Provide the [X, Y] coordinate of the cell's center where the given text is located.  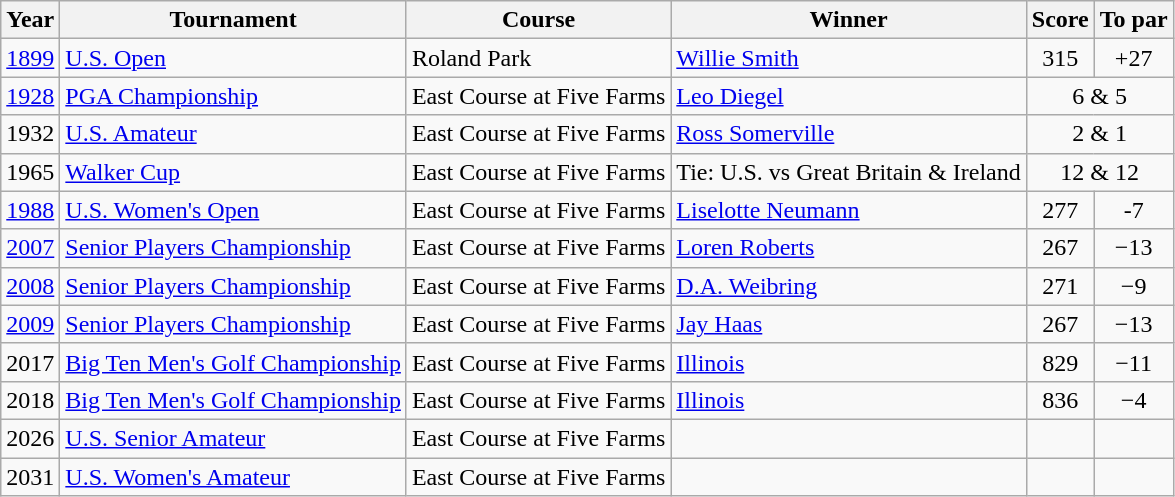
1965 [30, 172]
2031 [30, 477]
+27 [1134, 58]
2008 [30, 286]
277 [1060, 210]
−4 [1134, 400]
829 [1060, 362]
Winner [848, 20]
1988 [30, 210]
Roland Park [538, 58]
−11 [1134, 362]
1928 [30, 96]
U.S. Women's Open [234, 210]
Liselotte Neumann [848, 210]
Course [538, 20]
Jay Haas [848, 324]
To par [1134, 20]
836 [1060, 400]
−9 [1134, 286]
1899 [30, 58]
PGA Championship [234, 96]
U.S. Open [234, 58]
Leo Diegel [848, 96]
Year [30, 20]
2 & 1 [1100, 134]
U.S. Women's Amateur [234, 477]
Walker Cup [234, 172]
6 & 5 [1100, 96]
2009 [30, 324]
2007 [30, 248]
U.S. Senior Amateur [234, 438]
271 [1060, 286]
-7 [1134, 210]
2026 [30, 438]
Ross Somerville [848, 134]
Tournament [234, 20]
12 & 12 [1100, 172]
Loren Roberts [848, 248]
Score [1060, 20]
Willie Smith [848, 58]
2017 [30, 362]
U.S. Amateur [234, 134]
2018 [30, 400]
1932 [30, 134]
Tie: U.S. vs Great Britain & Ireland [848, 172]
315 [1060, 58]
D.A. Weibring [848, 286]
